Detect which cell encompasses the target text, then output its [x, y] center coordinate. 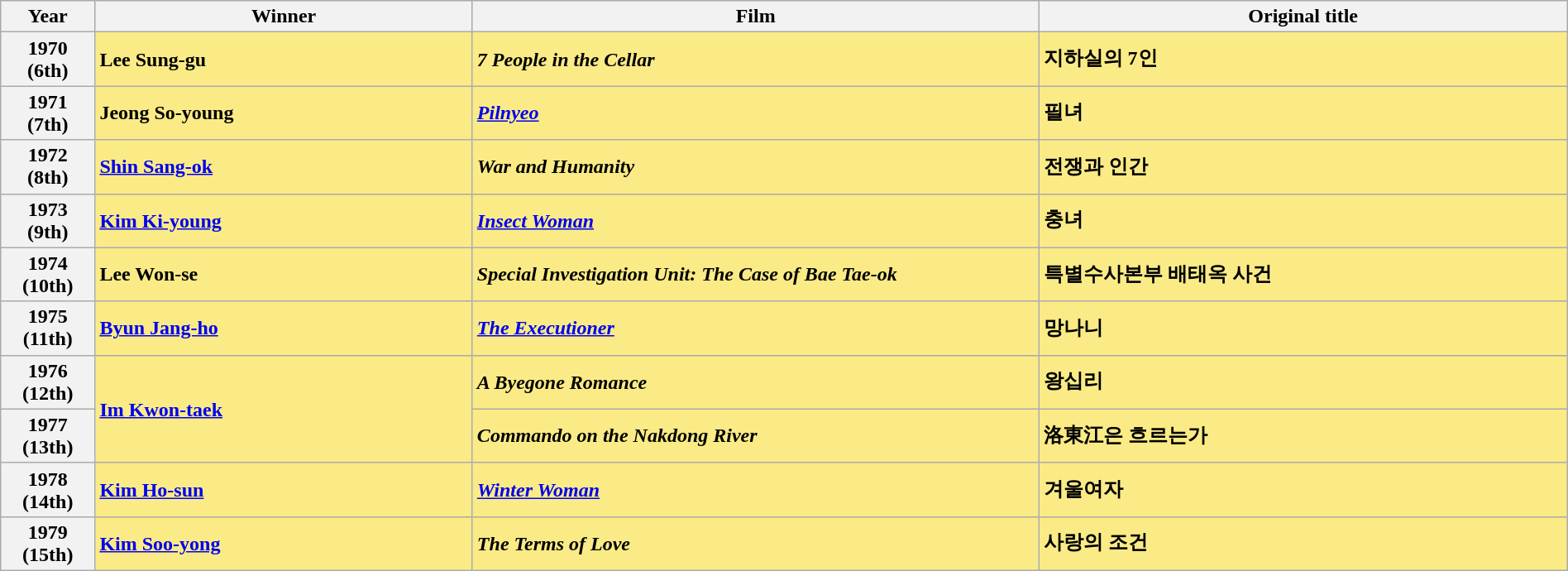
1979(15th) [48, 543]
1974(10th) [48, 275]
The Executioner [756, 328]
1976(12th) [48, 382]
Byun Jang-ho [284, 328]
왕십리 [1303, 382]
1973(9th) [48, 220]
A Byegone Romance [756, 382]
Original title [1303, 17]
1977(13th) [48, 435]
Lee Won-se [284, 275]
1972(8th) [48, 167]
1978(14th) [48, 490]
Kim Soo-yong [284, 543]
특별수사본부 배태옥 사건 [1303, 275]
Commando on the Nakdong River [756, 435]
1971(7th) [48, 113]
겨울여자 [1303, 490]
1970(6th) [48, 60]
War and Humanity [756, 167]
Pilnyeo [756, 113]
Insect Woman [756, 220]
Lee Sung-gu [284, 60]
사랑의 조건 [1303, 543]
지하실의 7인 [1303, 60]
Year [48, 17]
Kim Ho-sun [284, 490]
Kim Ki-young [284, 220]
Winter Woman [756, 490]
The Terms of Love [756, 543]
7 People in the Cellar [756, 60]
Shin Sang-ok [284, 167]
망나니 [1303, 328]
Special Investigation Unit: The Case of Bae Tae-ok [756, 275]
1975(11th) [48, 328]
Film [756, 17]
Winner [284, 17]
Im Kwon-taek [284, 409]
필녀 [1303, 113]
洛東江은 흐르는가 [1303, 435]
전쟁과 인간 [1303, 167]
Jeong So-young [284, 113]
충녀 [1303, 220]
